Provide the [x, y] coordinate of the cell's center where the given text is located.  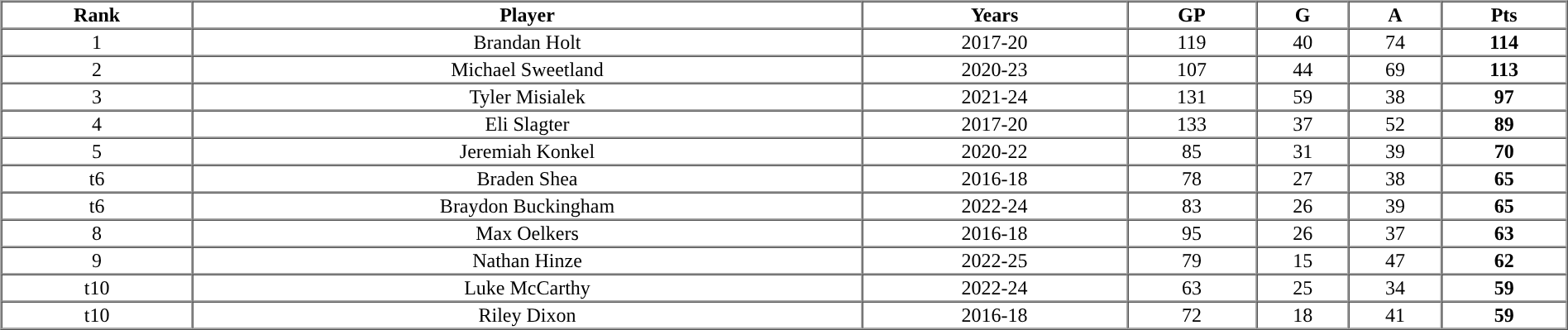
Riley Dixon [528, 314]
5 [98, 151]
Nathan Hinze [528, 260]
A [1395, 15]
Jeremiah Konkel [528, 151]
Rank [98, 15]
78 [1192, 179]
2022-25 [994, 260]
Eli Slagter [528, 124]
Luke McCarthy [528, 288]
2021-24 [994, 96]
1 [98, 41]
8 [98, 233]
89 [1504, 124]
133 [1192, 124]
97 [1504, 96]
Michael Sweetland [528, 69]
72 [1192, 314]
74 [1395, 41]
113 [1504, 69]
25 [1303, 288]
GP [1192, 15]
44 [1303, 69]
Years [994, 15]
2 [98, 69]
70 [1504, 151]
85 [1192, 151]
62 [1504, 260]
31 [1303, 151]
Braden Shea [528, 179]
Tyler Misialek [528, 96]
83 [1192, 205]
79 [1192, 260]
114 [1504, 41]
Player [528, 15]
107 [1192, 69]
52 [1395, 124]
Braydon Buckingham [528, 205]
G [1303, 15]
3 [98, 96]
2020-22 [994, 151]
Pts [1504, 15]
131 [1192, 96]
9 [98, 260]
41 [1395, 314]
15 [1303, 260]
2020-23 [994, 69]
47 [1395, 260]
95 [1192, 233]
69 [1395, 69]
27 [1303, 179]
Max Oelkers [528, 233]
4 [98, 124]
18 [1303, 314]
40 [1303, 41]
Brandan Holt [528, 41]
119 [1192, 41]
34 [1395, 288]
